Scan for the cell matching the given text and deliver its [X, Y] coordinate at center. 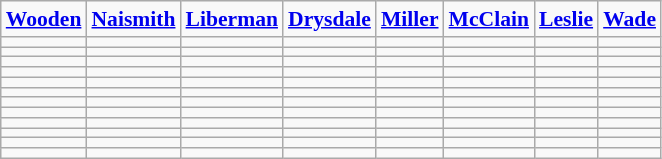
Drysdale [330, 19]
Miller [410, 19]
Naismith [133, 19]
Liberman [232, 19]
McClain [489, 19]
Leslie [566, 19]
Wade [630, 19]
Wooden [44, 19]
